Return the [x, y] coordinate for the center point of the cell that contains the specified text.  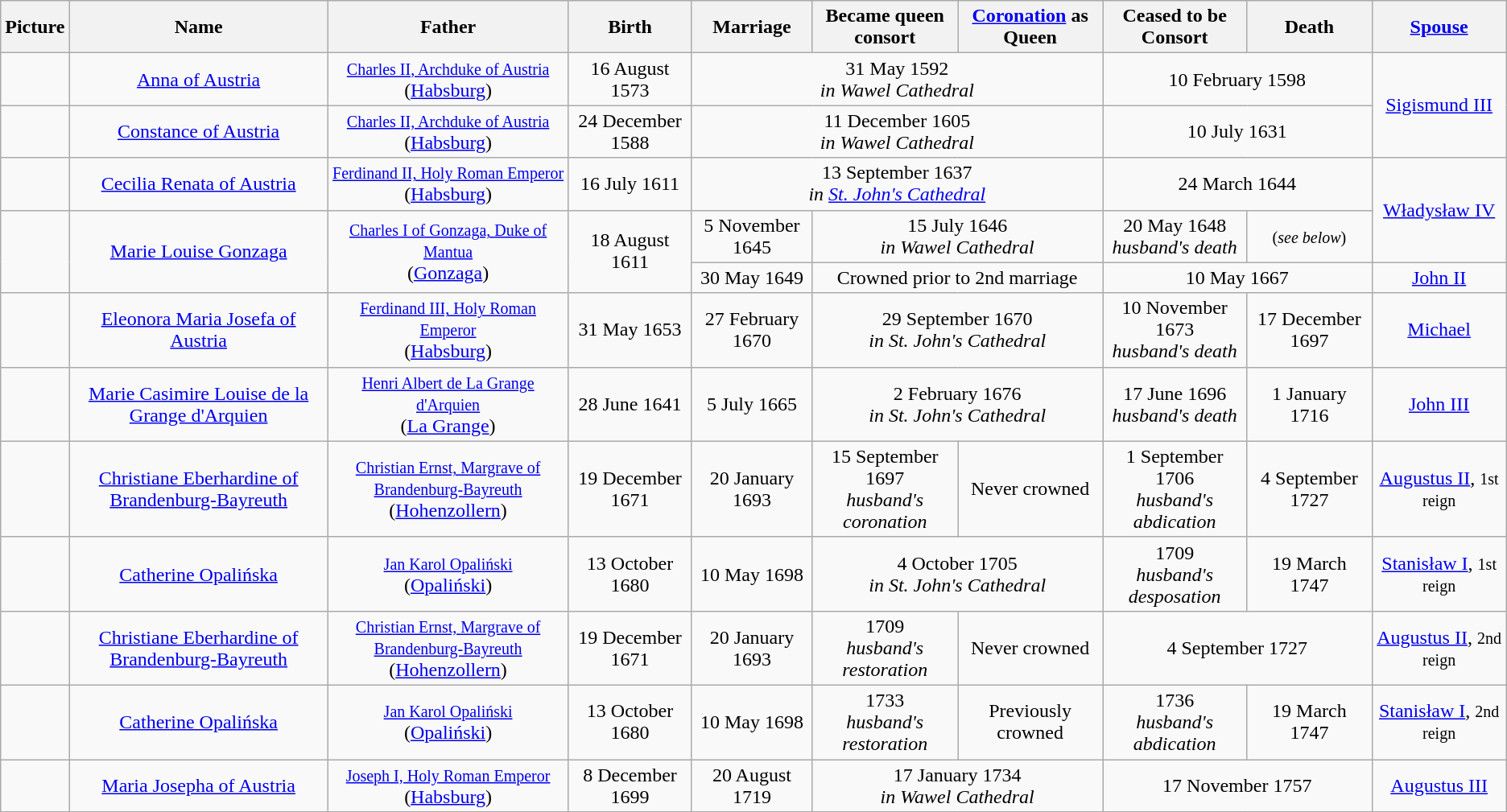
27 February 1670 [752, 330]
Previously crowned [1030, 722]
4 October 1705in St. John's Cathedral [958, 574]
17 June 1696husband's death [1175, 404]
24 December 1588 [630, 132]
Augustus II, 2nd reign [1439, 648]
Sigismund III [1439, 105]
Charles I of Gonzaga, Duke of Mantua(Gonzaga) [448, 251]
Birth [630, 27]
28 June 1641 [630, 404]
Augustus III [1439, 785]
Picture [35, 27]
1709husband's desposation [1175, 574]
Ferdinand III, Holy Roman Emperor(Habsburg) [448, 330]
Augustus II, 1st reign [1439, 489]
18 August 1611 [630, 251]
16 July 1611 [630, 183]
1733husband's restoration [886, 722]
20 August 1719 [752, 785]
20 May 1648husband's death [1175, 237]
Death [1309, 27]
1 September 1706husband's abdication [1175, 489]
10 May 1667 [1237, 278]
Name [198, 27]
17 November 1757 [1237, 785]
1 January 1716 [1309, 404]
24 March 1644 [1237, 183]
Stanisław I, 1st reign [1439, 574]
Eleonora Maria Josefa of Austria [198, 330]
Maria Josepha of Austria [198, 785]
Crowned prior to 2nd marriage [958, 278]
11 December 1605in Wawel Cathedral [897, 132]
Henri Albert de La Grange d'Arquien(La Grange) [448, 404]
Cecilia Renata of Austria [198, 183]
Became queen consort [886, 27]
15 July 1646in Wawel Cathedral [958, 237]
30 May 1649 [752, 278]
5 July 1665 [752, 404]
8 December 1699 [630, 785]
Spouse [1439, 27]
29 September 1670in St. John's Cathedral [958, 330]
10 July 1631 [1237, 132]
Marie Casimire Louise de la Grange d'Arquien [198, 404]
17 January 1734in Wawel Cathedral [958, 785]
10 February 1598 [1237, 79]
Father [448, 27]
Władysław IV [1439, 210]
John II [1439, 278]
Coronation as Queen [1030, 27]
17 December 1697 [1309, 330]
Michael [1439, 330]
5 November 1645 [752, 237]
31 May 1653 [630, 330]
(see below) [1309, 237]
10 November 1673husband's death [1175, 330]
Marie Louise Gonzaga [198, 251]
1736husband's abdication [1175, 722]
Stanisław I, 2nd reign [1439, 722]
31 May 1592in Wawel Cathedral [897, 79]
Ferdinand II, Holy Roman Emperor(Habsburg) [448, 183]
13 September 1637in St. John's Cathedral [897, 183]
Marriage [752, 27]
John III [1439, 404]
1709husband's restoration [886, 648]
Constance of Austria [198, 132]
Anna of Austria [198, 79]
2 February 1676in St. John's Cathedral [958, 404]
15 September 1697husband's coronation [886, 489]
Ceased to be Consort [1175, 27]
Joseph I, Holy Roman Emperor(Habsburg) [448, 785]
16 August 1573 [630, 79]
